Determine the [x, y] coordinate at the center of the cell enclosing the given text.  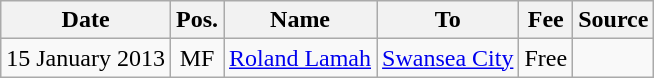
Name [300, 20]
Pos. [196, 20]
Source [614, 20]
Date [86, 20]
Roland Lamah [300, 58]
15 January 2013 [86, 58]
Swansea City [448, 58]
Fee [546, 20]
MF [196, 58]
Free [546, 58]
To [448, 20]
